Find where the given text appears and provide that cell's center as (x, y) coordinate. 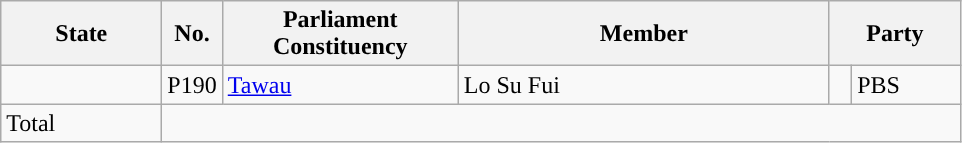
Parliament Constituency (340, 34)
Tawau (340, 85)
Total (82, 123)
Lo Su Fui (644, 85)
Party (894, 34)
P190 (192, 85)
State (82, 34)
PBS (906, 85)
Member (644, 34)
No. (192, 34)
